Determine the [x, y] coordinate at the center of the cell enclosing the given text.  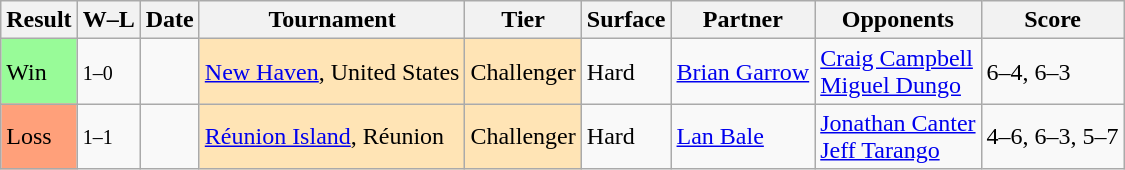
4–6, 6–3, 5–7 [1052, 136]
Date [170, 20]
Réunion Island, Réunion [332, 136]
Win [39, 72]
Surface [626, 20]
Jonathan Canter Jeff Tarango [898, 136]
Brian Garrow [743, 72]
New Haven, United States [332, 72]
Partner [743, 20]
Tier [523, 20]
6–4, 6–3 [1052, 72]
Result [39, 20]
1–0 [108, 72]
Craig Campbell Miguel Dungo [898, 72]
Score [1052, 20]
1–1 [108, 136]
Lan Bale [743, 136]
Loss [39, 136]
Tournament [332, 20]
W–L [108, 20]
Opponents [898, 20]
